Capture the cell that displays the provided text and extract its [X, Y] central coordinate. 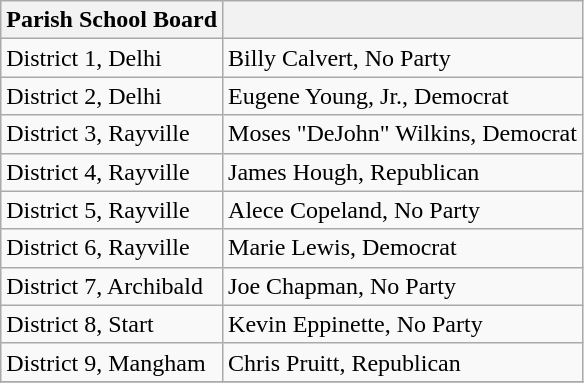
District 1, Delhi [112, 58]
District 7, Archibald [112, 286]
District 5, Rayville [112, 210]
Kevin Eppinette, No Party [403, 324]
Billy Calvert, No Party [403, 58]
Moses "DeJohn" Wilkins, Democrat [403, 134]
District 6, Rayville [112, 248]
Chris Pruitt, Republican [403, 362]
Eugene Young, Jr., Democrat [403, 96]
District 4, Rayville [112, 172]
Parish School Board [112, 20]
District 9, Mangham [112, 362]
Alece Copeland, No Party [403, 210]
District 8, Start [112, 324]
James Hough, Republican [403, 172]
District 3, Rayville [112, 134]
District 2, Delhi [112, 96]
Joe Chapman, No Party [403, 286]
Marie Lewis, Democrat [403, 248]
